Search for the cell housing the specified text and yield its [x, y] center coordinate. 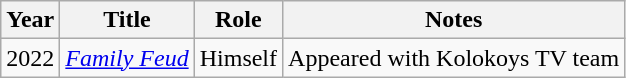
Himself [238, 58]
Family Feud [127, 58]
Role [238, 20]
Appeared with Kolokoys TV team [454, 58]
2022 [30, 58]
Year [30, 20]
Title [127, 20]
Notes [454, 20]
